Detect which cell encompasses the target text, then output its [x, y] center coordinate. 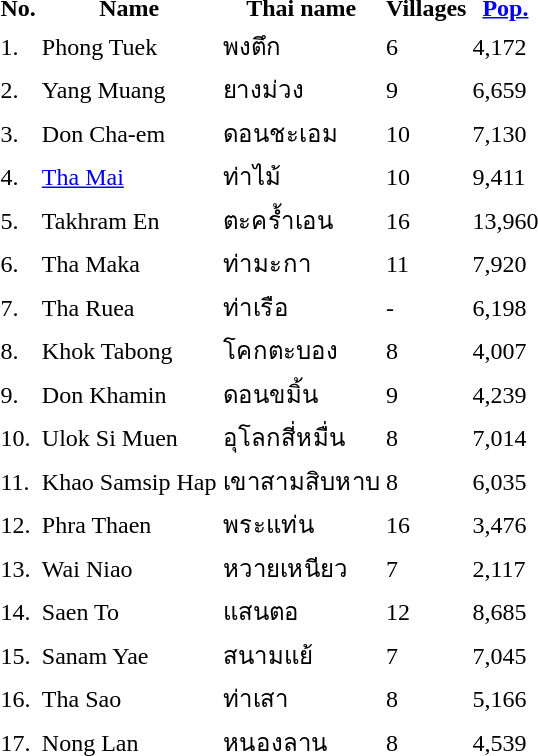
12 [426, 612]
Phong Tuek [129, 46]
Don Cha-em [129, 133]
Saen To [129, 612]
ดอนชะเอม [301, 133]
Ulok Si Muen [129, 438]
Tha Sao [129, 698]
โคกตะบอง [301, 350]
Tha Maka [129, 264]
ท่าไม้ [301, 176]
ท่ามะกา [301, 264]
เขาสามสิบหาบ [301, 481]
พระแท่น [301, 524]
ยางม่วง [301, 90]
ตะคร้ำเอน [301, 220]
ท่าเรือ [301, 307]
- [426, 307]
Khao Samsip Hap [129, 481]
Phra Thaen [129, 524]
สนามแย้ [301, 655]
แสนตอ [301, 612]
Wai Niao [129, 568]
Tha Mai [129, 176]
Yang Muang [129, 90]
ท่าเสา [301, 698]
6 [426, 46]
ดอนขมิ้น [301, 394]
Sanam Yae [129, 655]
อุโลกสี่หมื่น [301, 438]
หวายเหนียว [301, 568]
11 [426, 264]
Takhram En [129, 220]
Tha Ruea [129, 307]
Don Khamin [129, 394]
พงตึก [301, 46]
Khok Tabong [129, 350]
